For the text-containing cell, return its midpoint in (x, y) coordinate format. 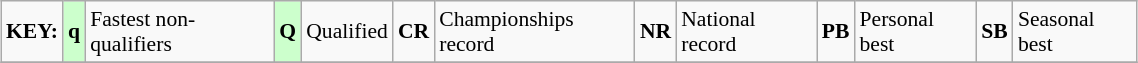
Q (288, 32)
CR (414, 32)
KEY: (32, 32)
Championships record (534, 32)
q (74, 32)
National record (746, 32)
Qualified (347, 32)
NR (656, 32)
SB (994, 32)
Fastest non-qualifiers (180, 32)
Personal best (916, 32)
Seasonal best (1075, 32)
PB (836, 32)
